From the cell containing the given text, extract its center point as [X, Y] coordinate. 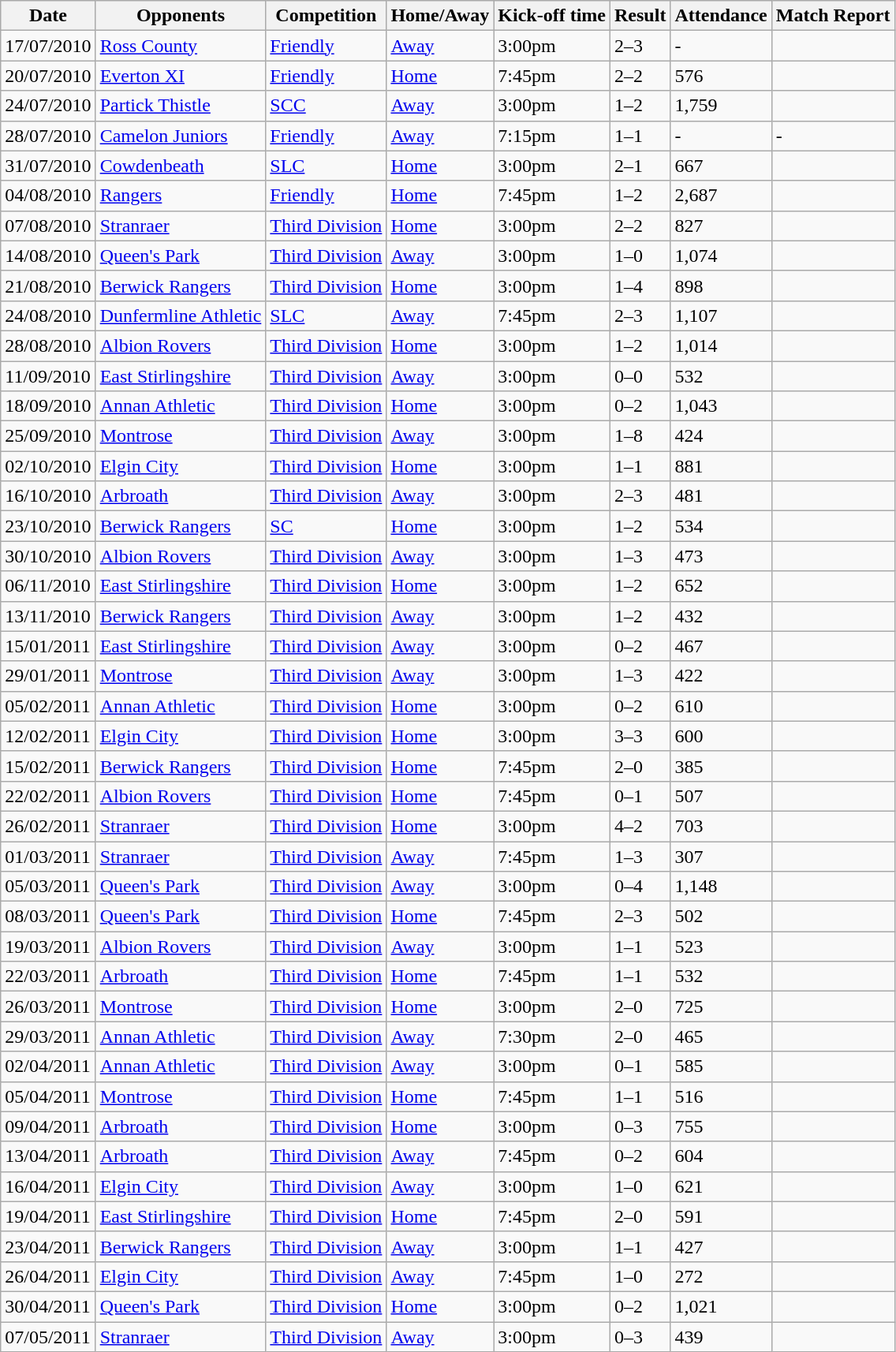
1–4 [640, 286]
Result [640, 16]
19/03/2011 [48, 947]
481 [721, 496]
22/02/2011 [48, 796]
385 [721, 766]
22/03/2011 [48, 977]
Dunfermline Athletic [181, 316]
516 [721, 1096]
Match Report [833, 16]
05/02/2011 [48, 706]
23/10/2010 [48, 526]
08/03/2011 [48, 917]
05/04/2011 [48, 1096]
1,107 [721, 316]
667 [721, 166]
02/04/2011 [48, 1066]
13/04/2011 [48, 1156]
507 [721, 796]
21/08/2010 [48, 286]
Date [48, 16]
02/10/2010 [48, 466]
755 [721, 1126]
Cowdenbeath [181, 166]
272 [721, 1276]
Home/Away [440, 16]
427 [721, 1246]
0–4 [640, 887]
591 [721, 1216]
Attendance [721, 16]
30/10/2010 [48, 556]
29/03/2011 [48, 1036]
7:15pm [552, 136]
467 [721, 646]
Competition [327, 16]
15/01/2011 [48, 646]
07/05/2011 [48, 1337]
Rangers [181, 196]
07/08/2010 [48, 226]
307 [721, 856]
610 [721, 706]
422 [721, 676]
4–2 [640, 826]
2–1 [640, 166]
04/08/2010 [48, 196]
523 [721, 947]
2,687 [721, 196]
23/04/2011 [48, 1246]
576 [721, 76]
473 [721, 556]
31/07/2010 [48, 166]
534 [721, 526]
600 [721, 736]
28/07/2010 [48, 136]
25/09/2010 [48, 436]
432 [721, 616]
26/04/2011 [48, 1276]
Partick Thistle [181, 106]
Camelon Juniors [181, 136]
17/07/2010 [48, 46]
29/01/2011 [48, 676]
1,074 [721, 256]
1,021 [721, 1306]
604 [721, 1156]
Opponents [181, 16]
502 [721, 917]
0–0 [640, 376]
11/09/2010 [48, 376]
26/02/2011 [48, 826]
1,759 [721, 106]
19/04/2011 [48, 1216]
Ross County [181, 46]
16/04/2011 [48, 1186]
SC [327, 526]
09/04/2011 [48, 1126]
652 [721, 586]
621 [721, 1186]
1,014 [721, 345]
18/09/2010 [48, 406]
26/03/2011 [48, 1007]
Everton XI [181, 76]
7:30pm [552, 1036]
24/07/2010 [48, 106]
3–3 [640, 736]
05/03/2011 [48, 887]
24/08/2010 [48, 316]
Kick-off time [552, 16]
06/11/2010 [48, 586]
585 [721, 1066]
703 [721, 826]
28/08/2010 [48, 345]
12/02/2011 [48, 736]
1–8 [640, 436]
465 [721, 1036]
16/10/2010 [48, 496]
15/02/2011 [48, 766]
439 [721, 1337]
827 [721, 226]
01/03/2011 [48, 856]
20/07/2010 [48, 76]
13/11/2010 [48, 616]
1,043 [721, 406]
898 [721, 286]
30/04/2011 [48, 1306]
14/08/2010 [48, 256]
424 [721, 436]
725 [721, 1007]
1,148 [721, 887]
SCC [327, 106]
881 [721, 466]
